Capture the cell that displays the provided text and extract its [X, Y] central coordinate. 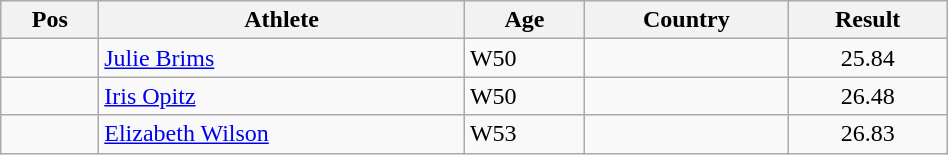
Julie Brims [282, 58]
Country [687, 20]
25.84 [868, 58]
Pos [50, 20]
26.48 [868, 96]
Elizabeth Wilson [282, 134]
Athlete [282, 20]
Result [868, 20]
Iris Opitz [282, 96]
26.83 [868, 134]
W53 [524, 134]
Age [524, 20]
